Return (X, Y) of the center of cell containing provided text 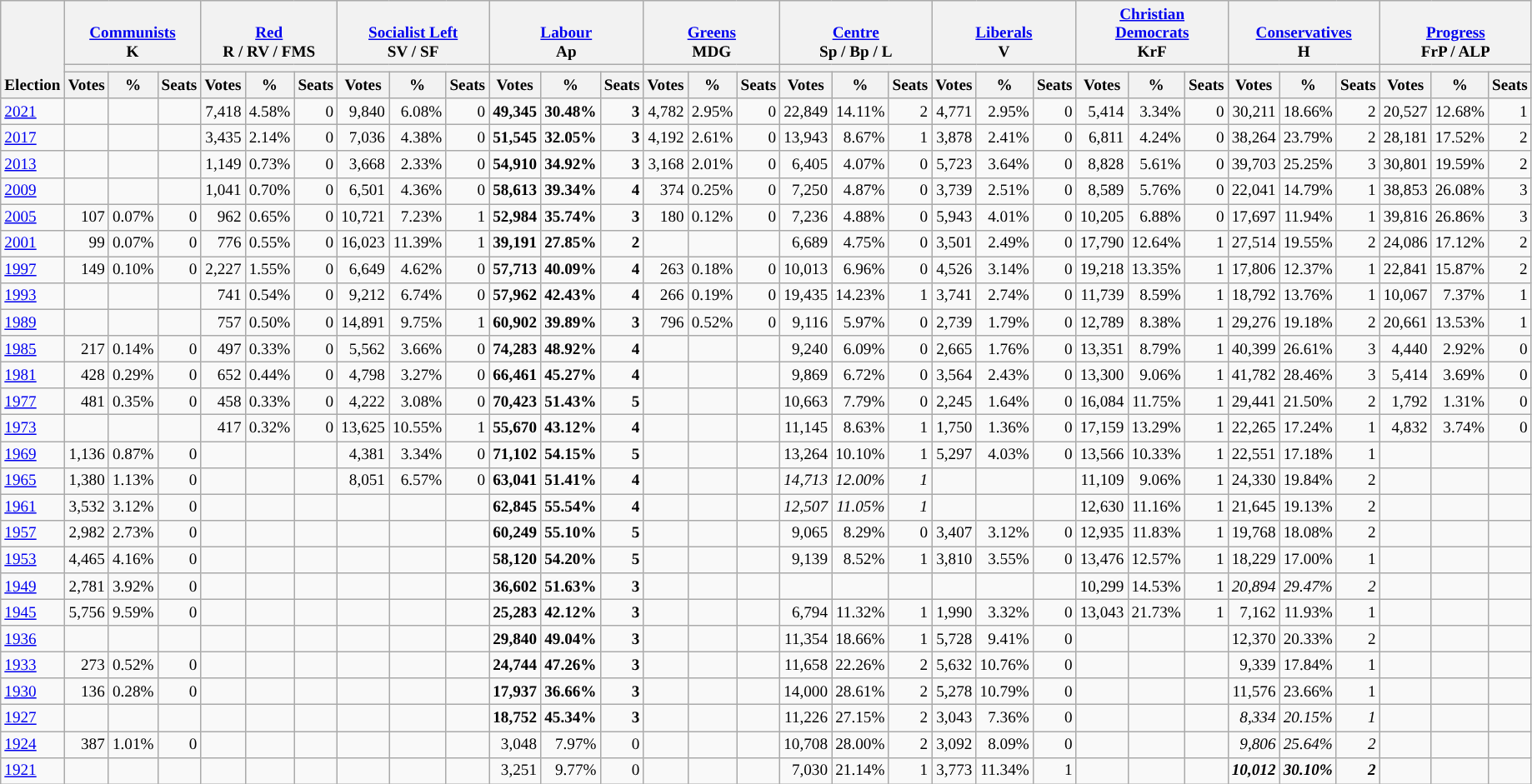
4,798 (363, 375)
14,000 (806, 692)
1,792 (1405, 402)
1981 (33, 375)
1969 (33, 454)
1965 (33, 481)
0.65% (270, 217)
10,663 (806, 402)
5,943 (954, 217)
19,218 (1102, 270)
11.75% (1156, 402)
4,526 (954, 270)
38,264 (1254, 138)
8.29% (860, 533)
54,910 (515, 164)
3,878 (954, 138)
12,935 (1102, 533)
136 (87, 692)
4.38% (418, 138)
8.59% (1156, 296)
13,043 (1102, 612)
6,405 (806, 164)
1,750 (954, 428)
387 (87, 744)
27.15% (860, 718)
0.29% (133, 375)
ConservativesH (1304, 33)
3.55% (1004, 560)
19.55% (1308, 243)
497 (223, 349)
3,251 (515, 771)
652 (223, 375)
1936 (33, 639)
13,300 (1102, 375)
3,092 (954, 744)
3.27% (418, 375)
428 (87, 375)
8,828 (1102, 164)
10,721 (363, 217)
5.61% (1156, 164)
1953 (33, 560)
11.83% (1156, 533)
1921 (33, 771)
12,507 (806, 507)
9,116 (806, 322)
3,741 (954, 296)
1,149 (223, 164)
27,514 (1254, 243)
23.66% (1308, 692)
263 (665, 270)
12.37% (1308, 270)
107 (87, 217)
26.61% (1308, 349)
17.00% (1308, 560)
17,159 (1102, 428)
1.79% (1004, 322)
6.09% (860, 349)
25.64% (1308, 744)
40,399 (1254, 349)
LabourAp (567, 33)
5,632 (954, 665)
6.57% (418, 481)
1,380 (87, 481)
CentreSp / Bp / L (856, 33)
266 (665, 296)
6,501 (363, 191)
20,661 (1405, 322)
9.41% (1004, 639)
45.27% (571, 375)
29,840 (515, 639)
8,334 (1254, 718)
23.79% (1308, 138)
5,297 (954, 454)
1,041 (223, 191)
4,222 (363, 402)
5,723 (954, 164)
2.61% (712, 138)
4.03% (1004, 454)
3.32% (1004, 612)
19.18% (1308, 322)
17,790 (1102, 243)
13,476 (1102, 560)
0.32% (270, 428)
2021 (33, 112)
13.53% (1459, 322)
3,668 (363, 164)
17.24% (1308, 428)
0.25% (712, 191)
17,697 (1254, 217)
6,811 (1102, 138)
6,794 (806, 612)
58,613 (515, 191)
51.43% (571, 402)
0.19% (712, 296)
13,566 (1102, 454)
9,806 (1254, 744)
9,240 (806, 349)
19.59% (1459, 164)
4.58% (270, 112)
21.14% (860, 771)
8,051 (363, 481)
18.08% (1308, 533)
34.92% (571, 164)
2.41% (1004, 138)
1.01% (133, 744)
19.13% (1308, 507)
7.97% (571, 744)
16,084 (1102, 402)
54.20% (571, 560)
15.87% (1459, 270)
0.28% (133, 692)
39.34% (571, 191)
6.74% (418, 296)
11,226 (806, 718)
35.74% (571, 217)
32.05% (571, 138)
4.01% (1004, 217)
30.48% (571, 112)
12,630 (1102, 507)
741 (223, 296)
3,810 (954, 560)
9.77% (571, 771)
3,532 (87, 507)
21,645 (1254, 507)
63,041 (515, 481)
776 (223, 243)
1949 (33, 587)
757 (223, 322)
51.41% (571, 481)
12,370 (1254, 639)
60,249 (515, 533)
13,351 (1102, 349)
10.76% (1004, 665)
9,869 (806, 375)
3,773 (954, 771)
2.01% (712, 164)
1.13% (133, 481)
58,120 (515, 560)
2,227 (223, 270)
51,545 (515, 138)
22,849 (806, 112)
13,625 (363, 428)
0.14% (133, 349)
796 (665, 322)
74,283 (515, 349)
71,102 (515, 454)
3,501 (954, 243)
1.36% (1004, 428)
5,756 (87, 612)
48.92% (571, 349)
2,245 (954, 402)
LiberalsV (1004, 33)
21.73% (1156, 612)
4,440 (1405, 349)
99 (87, 243)
481 (87, 402)
10.33% (1156, 454)
3.08% (418, 402)
30.10% (1308, 771)
180 (665, 217)
22,551 (1254, 454)
13.29% (1156, 428)
Election (33, 50)
1945 (33, 612)
10,708 (806, 744)
47.26% (571, 665)
1973 (33, 428)
8.52% (860, 560)
70,423 (515, 402)
ChristianDemocratsKrF (1152, 33)
24,086 (1405, 243)
9.75% (418, 322)
20,527 (1405, 112)
14.23% (860, 296)
11.34% (1004, 771)
3,739 (954, 191)
7.36% (1004, 718)
7,236 (806, 217)
13.35% (1156, 270)
11,354 (806, 639)
GreensMDG (712, 33)
21.50% (1308, 402)
19,435 (806, 296)
26.86% (1459, 217)
18,792 (1254, 296)
39.89% (571, 322)
11.32% (860, 612)
11.16% (1156, 507)
24,744 (515, 665)
45.34% (571, 718)
49,345 (515, 112)
55.54% (571, 507)
11,658 (806, 665)
RedR / RV / FMS (269, 33)
13,943 (806, 138)
20.15% (1308, 718)
29,441 (1254, 402)
22,041 (1254, 191)
2,739 (954, 322)
1997 (33, 270)
55.10% (571, 533)
CommunistsK (133, 33)
3,043 (954, 718)
2.33% (418, 164)
2.73% (133, 533)
962 (223, 217)
9,065 (806, 533)
1.31% (1459, 402)
11,145 (806, 428)
7.37% (1459, 296)
0.73% (270, 164)
1977 (33, 402)
1.55% (270, 270)
9.59% (133, 612)
12.64% (1156, 243)
8,589 (1102, 191)
10,013 (806, 270)
8.67% (860, 138)
1927 (33, 718)
51.63% (571, 587)
25.25% (1308, 164)
57,962 (515, 296)
7,036 (363, 138)
1933 (33, 665)
7,250 (806, 191)
8.09% (1004, 744)
29,276 (1254, 322)
0.12% (712, 217)
17,937 (515, 692)
43.12% (571, 428)
1,990 (954, 612)
14,891 (363, 322)
20,894 (1254, 587)
2001 (33, 243)
49.04% (571, 639)
2.43% (1004, 375)
66,461 (515, 375)
6.96% (860, 270)
2017 (33, 138)
30,211 (1254, 112)
1,136 (87, 454)
17,806 (1254, 270)
11.39% (418, 243)
14.53% (1156, 587)
2009 (33, 191)
2.14% (270, 138)
62,845 (515, 507)
5,278 (954, 692)
4.62% (418, 270)
42.12% (571, 612)
0.18% (712, 270)
28.46% (1308, 375)
13.76% (1308, 296)
0.10% (133, 270)
3.69% (1459, 375)
28.61% (860, 692)
4,771 (954, 112)
2,781 (87, 587)
4,782 (665, 112)
30,801 (1405, 164)
7,418 (223, 112)
11,576 (1254, 692)
3,435 (223, 138)
14.11% (860, 112)
16,023 (363, 243)
28,181 (1405, 138)
1.76% (1004, 349)
4.87% (860, 191)
ProgressFrP / ALP (1455, 33)
8.63% (860, 428)
2,665 (954, 349)
5.97% (860, 322)
19,768 (1254, 533)
2005 (33, 217)
4.75% (860, 243)
17.52% (1459, 138)
10.79% (1004, 692)
1957 (33, 533)
5,562 (363, 349)
3.14% (1004, 270)
0.50% (270, 322)
1993 (33, 296)
17.84% (1308, 665)
9,139 (806, 560)
2.92% (1459, 349)
14.79% (1308, 191)
10,299 (1102, 587)
1961 (33, 507)
7,162 (1254, 612)
0.70% (270, 191)
22,265 (1254, 428)
3,407 (954, 533)
19.84% (1308, 481)
9,339 (1254, 665)
0.35% (133, 402)
10,205 (1102, 217)
3.74% (1459, 428)
0.87% (133, 454)
12.68% (1459, 112)
57,713 (515, 270)
Socialist LeftSV / SF (413, 33)
17.18% (1308, 454)
4,465 (87, 560)
417 (223, 428)
3.92% (133, 587)
10.55% (418, 428)
458 (223, 402)
18,229 (1254, 560)
4.07% (860, 164)
25,283 (515, 612)
12.57% (1156, 560)
22,841 (1405, 270)
1985 (33, 349)
9,212 (363, 296)
10.10% (860, 454)
12.00% (860, 481)
60,902 (515, 322)
10,012 (1254, 771)
42.43% (571, 296)
0.54% (270, 296)
149 (87, 270)
6.08% (418, 112)
26.08% (1459, 191)
55,670 (515, 428)
11.94% (1308, 217)
1.64% (1004, 402)
2.51% (1004, 191)
3.64% (1004, 164)
6.88% (1156, 217)
41,782 (1254, 375)
29.47% (1308, 587)
0.44% (270, 375)
11,109 (1102, 481)
28.00% (860, 744)
8.38% (1156, 322)
7.79% (860, 402)
22.26% (860, 665)
3,564 (954, 375)
4.24% (1156, 138)
12,789 (1102, 322)
1924 (33, 744)
4,381 (363, 454)
2013 (33, 164)
10,067 (1405, 296)
2.49% (1004, 243)
1930 (33, 692)
54.15% (571, 454)
17.12% (1459, 243)
39,816 (1405, 217)
24,330 (1254, 481)
40.09% (571, 270)
9,840 (363, 112)
27.85% (571, 243)
6,649 (363, 270)
39,703 (1254, 164)
217 (87, 349)
14,713 (806, 481)
1989 (33, 322)
3,168 (665, 164)
36,602 (515, 587)
3,048 (515, 744)
39,191 (515, 243)
11.93% (1308, 612)
4,192 (665, 138)
7,030 (806, 771)
3.66% (418, 349)
4.16% (133, 560)
2,982 (87, 533)
8.79% (1156, 349)
11,739 (1102, 296)
20.33% (1308, 639)
273 (87, 665)
6.72% (860, 375)
38,853 (1405, 191)
36.66% (571, 692)
18,752 (515, 718)
374 (665, 191)
11.05% (860, 507)
0.55% (270, 243)
7.23% (418, 217)
13,264 (806, 454)
52,984 (515, 217)
4,832 (1405, 428)
5.76% (1156, 191)
5,728 (954, 639)
2.74% (1004, 296)
4.36% (418, 191)
6,689 (806, 243)
4.88% (860, 217)
